For the text-containing cell, return its midpoint in (X, Y) coordinate format. 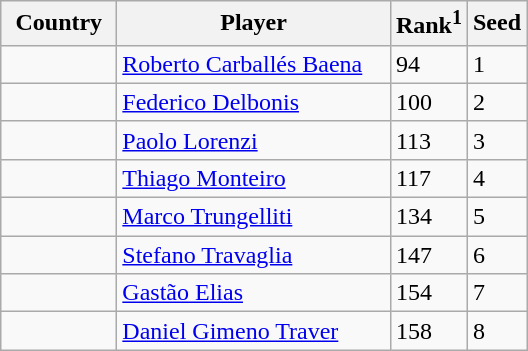
4 (496, 178)
3 (496, 140)
Gastão Elias (254, 293)
Daniel Gimeno Traver (254, 331)
Country (59, 24)
Marco Trungelliti (254, 217)
Thiago Monteiro (254, 178)
Player (254, 24)
Rank1 (428, 24)
158 (428, 331)
7 (496, 293)
Stefano Travaglia (254, 255)
113 (428, 140)
8 (496, 331)
Roberto Carballés Baena (254, 64)
Paolo Lorenzi (254, 140)
154 (428, 293)
5 (496, 217)
2 (496, 102)
100 (428, 102)
94 (428, 64)
Federico Delbonis (254, 102)
1 (496, 64)
Seed (496, 24)
6 (496, 255)
147 (428, 255)
134 (428, 217)
117 (428, 178)
